For the text-containing cell, return its midpoint in [x, y] coordinate format. 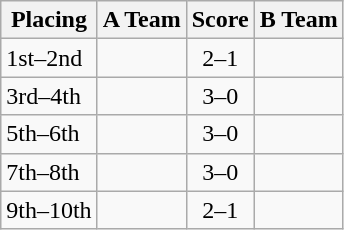
9th–10th [49, 210]
Placing [49, 20]
7th–8th [49, 172]
B Team [298, 20]
5th–6th [49, 134]
A Team [142, 20]
Score [220, 20]
1st–2nd [49, 58]
3rd–4th [49, 96]
